Return the (x, y) coordinate for the center point of the cell that contains the specified text.  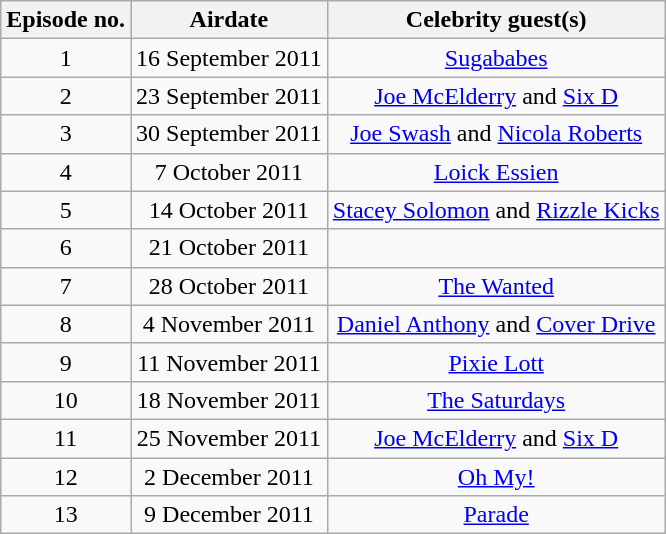
4 November 2011 (230, 324)
9 (66, 362)
Celebrity guest(s) (496, 20)
30 September 2011 (230, 134)
The Saturdays (496, 400)
18 November 2011 (230, 400)
12 (66, 477)
2 December 2011 (230, 477)
9 December 2011 (230, 515)
4 (66, 172)
3 (66, 134)
14 October 2011 (230, 210)
Parade (496, 515)
Pixie Lott (496, 362)
21 October 2011 (230, 248)
28 October 2011 (230, 286)
5 (66, 210)
Episode no. (66, 20)
Loick Essien (496, 172)
6 (66, 248)
The Wanted (496, 286)
Stacey Solomon and Rizzle Kicks (496, 210)
7 (66, 286)
10 (66, 400)
23 September 2011 (230, 96)
Daniel Anthony and Cover Drive (496, 324)
Sugababes (496, 58)
13 (66, 515)
1 (66, 58)
Oh My! (496, 477)
Airdate (230, 20)
11 (66, 438)
16 September 2011 (230, 58)
Joe Swash and Nicola Roberts (496, 134)
2 (66, 96)
8 (66, 324)
25 November 2011 (230, 438)
11 November 2011 (230, 362)
7 October 2011 (230, 172)
